Locate the cell with the specified text and output its (x, y) center coordinate. 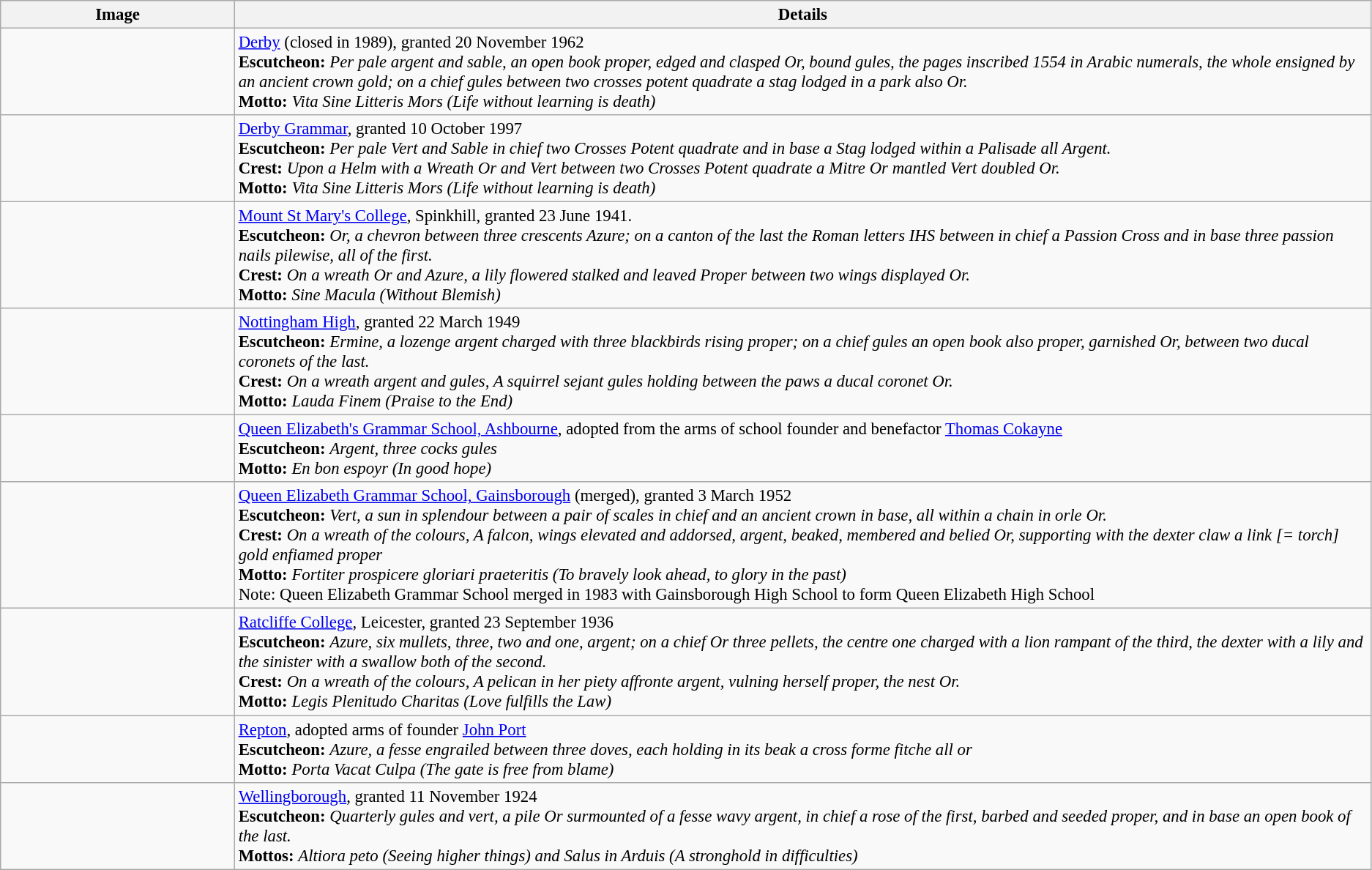
Details (802, 15)
Image (118, 15)
